Find where the given text appears and provide that cell's center as (X, Y) coordinate. 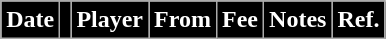
Player (110, 20)
Date (30, 20)
Ref. (358, 20)
Notes (298, 20)
From (183, 20)
Fee (240, 20)
